Search for the cell housing the specified text and yield its [x, y] center coordinate. 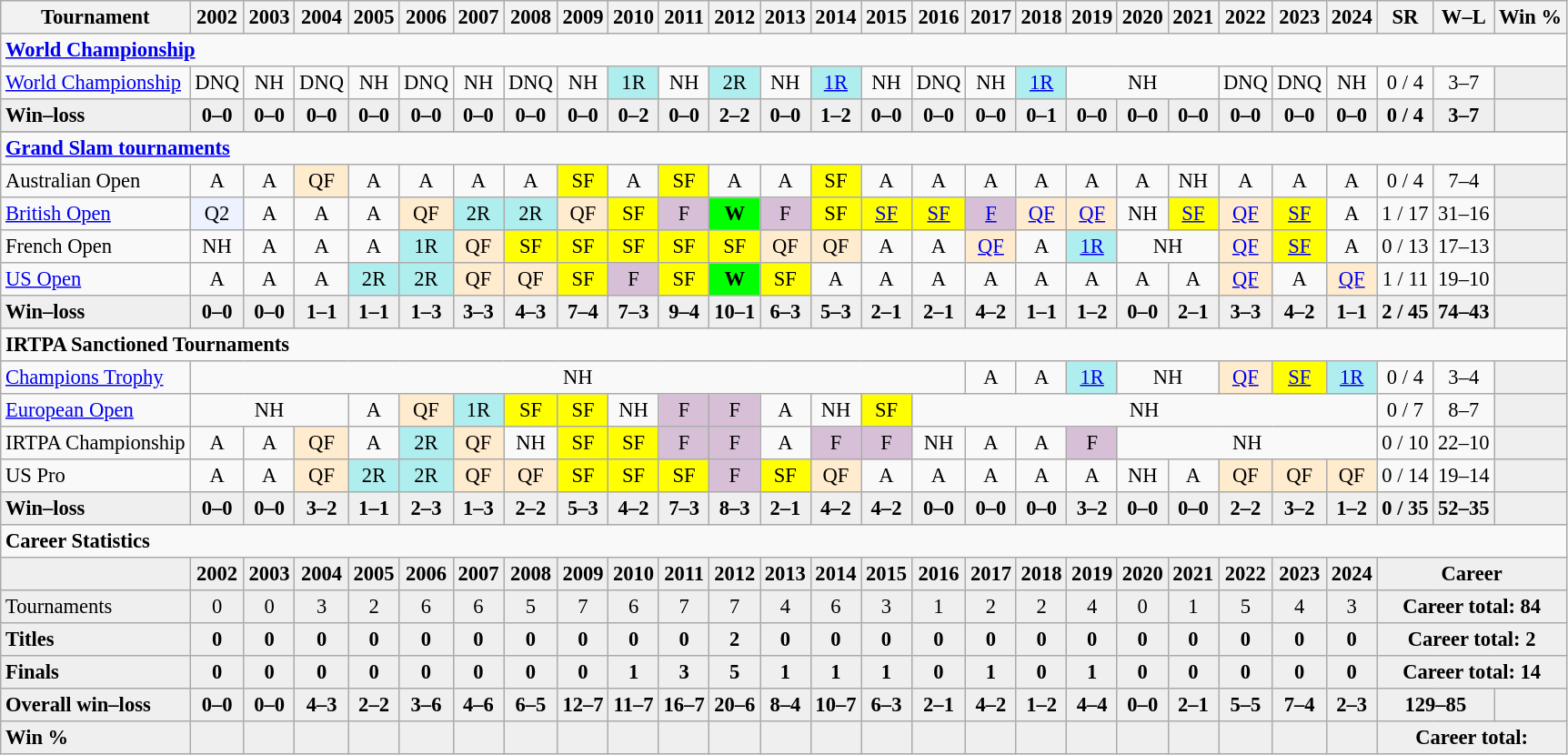
11–7 [634, 705]
French Open [95, 247]
5–5 [1246, 705]
0–2 [634, 116]
SR [1405, 17]
17–13 [1464, 247]
Career total: 2 [1472, 639]
4–6 [478, 705]
US Open [95, 279]
Career total: 14 [1472, 672]
0 / 7 [1405, 410]
0 / 10 [1405, 443]
Career Statistics [784, 541]
10–7 [836, 705]
IRTPA Championship [95, 443]
European Open [95, 410]
1 / 11 [1405, 279]
8–4 [786, 705]
4–4 [1092, 705]
0 / 13 [1405, 247]
0 / 35 [1405, 508]
6–5 [531, 705]
Overall win–loss [95, 705]
US Pro [95, 476]
3–4 [1464, 377]
9–4 [684, 312]
Career total: 84 [1472, 607]
Career [1472, 574]
Career total: [1472, 738]
16–7 [684, 705]
Q2 [216, 214]
12–7 [583, 705]
2 / 45 [1405, 312]
Champions Trophy [95, 377]
IRTPA Sanctioned Tournaments [784, 345]
52–35 [1464, 508]
19–10 [1464, 279]
8–7 [1464, 410]
British Open [95, 214]
10–1 [735, 312]
19–14 [1464, 476]
0 / 14 [1405, 476]
Finals [95, 672]
Grand Slam tournaments [784, 148]
Titles [95, 639]
0–1 [1041, 116]
Australian Open [95, 181]
74–43 [1464, 312]
3–6 [426, 705]
W–L [1464, 17]
20–6 [735, 705]
Tournament [95, 17]
Tournaments [95, 607]
22–10 [1464, 443]
8–3 [735, 508]
31–16 [1464, 214]
129–85 [1435, 705]
1 / 17 [1405, 214]
